For the text-containing cell, return its midpoint in [x, y] coordinate format. 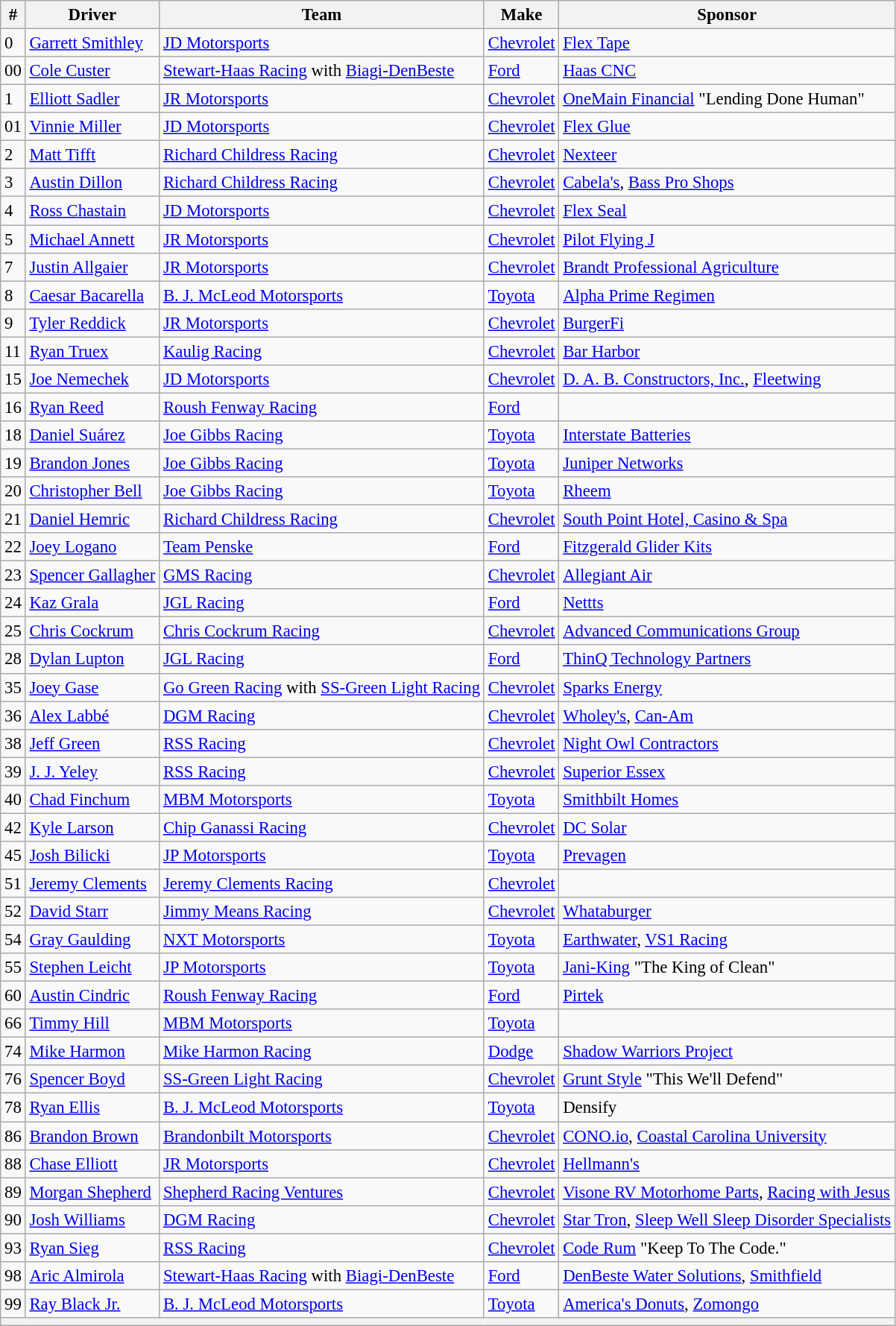
Caesar Bacarella [92, 295]
Alex Labbé [92, 716]
7 [13, 267]
89 [13, 1192]
4 [13, 211]
52 [13, 912]
Code Rum "Keep To The Code." [728, 1248]
0 [13, 43]
Matt Tifft [92, 155]
Spencer Boyd [92, 1080]
Bar Harbor [728, 351]
9 [13, 323]
18 [13, 435]
Kaz Grala [92, 603]
76 [13, 1080]
Pilot Flying J [728, 239]
Jeremy Clements [92, 883]
D. A. B. Constructors, Inc., Fleetwing [728, 379]
Brandon Brown [92, 1136]
Ryan Ellis [92, 1108]
Brandon Jones [92, 463]
America's Donuts, Zomongo [728, 1304]
20 [13, 491]
Kyle Larson [92, 827]
19 [13, 463]
Josh Bilicki [92, 856]
38 [13, 743]
1 [13, 99]
Brandt Professional Agriculture [728, 267]
Garrett Smithley [92, 43]
Jeremy Clements Racing [322, 883]
24 [13, 603]
Chase Elliott [92, 1164]
Whataburger [728, 912]
42 [13, 827]
Spencer Gallagher [92, 575]
Star Tron, Sleep Well Sleep Disorder Specialists [728, 1219]
93 [13, 1248]
Stephen Leicht [92, 967]
Morgan Shepherd [92, 1192]
Ryan Truex [92, 351]
NXT Motorsports [322, 940]
Ross Chastain [92, 211]
Grunt Style "This We'll Defend" [728, 1080]
Juniper Networks [728, 463]
Austin Dillon [92, 183]
22 [13, 547]
Team [322, 15]
Visone RV Motorhome Parts, Racing with Jesus [728, 1192]
Kaulig Racing [322, 351]
Cole Custer [92, 71]
Daniel Suárez [92, 435]
Jani-King "The King of Clean" [728, 967]
Chip Ganassi Racing [322, 827]
21 [13, 520]
Austin Cindric [92, 996]
Michael Annett [92, 239]
99 [13, 1304]
Haas CNC [728, 71]
54 [13, 940]
Daniel Hemric [92, 520]
Team Penske [322, 547]
Flex Glue [728, 127]
Sparks Energy [728, 687]
Chad Finchum [92, 800]
Joey Logano [92, 547]
Chris Cockrum Racing [322, 631]
SS-Green Light Racing [322, 1080]
Prevagen [728, 856]
90 [13, 1219]
David Starr [92, 912]
Rheem [728, 491]
Ryan Sieg [92, 1248]
Alpha Prime Regimen [728, 295]
28 [13, 660]
Flex Seal [728, 211]
5 [13, 239]
Superior Essex [728, 771]
11 [13, 351]
25 [13, 631]
98 [13, 1276]
8 [13, 295]
Vinnie Miller [92, 127]
66 [13, 1023]
OneMain Financial "Lending Done Human" [728, 99]
Driver [92, 15]
Timmy Hill [92, 1023]
Dodge [521, 1052]
Shadow Warriors Project [728, 1052]
60 [13, 996]
74 [13, 1052]
GMS Racing [322, 575]
45 [13, 856]
2 [13, 155]
Jimmy Means Racing [322, 912]
Nettts [728, 603]
Earthwater, VS1 Racing [728, 940]
Nexteer [728, 155]
Gray Gaulding [92, 940]
Joe Nemechek [92, 379]
South Point Hotel, Casino & Spa [728, 520]
Allegiant Air [728, 575]
Mike Harmon Racing [322, 1052]
Mike Harmon [92, 1052]
00 [13, 71]
01 [13, 127]
Jeff Green [92, 743]
ThinQ Technology Partners [728, 660]
Flex Tape [728, 43]
39 [13, 771]
55 [13, 967]
DC Solar [728, 827]
78 [13, 1108]
Joey Gase [92, 687]
Pirtek [728, 996]
Hellmann's [728, 1164]
# [13, 15]
Fitzgerald Glider Kits [728, 547]
Cabela's, Bass Pro Shops [728, 183]
J. J. Yeley [92, 771]
35 [13, 687]
16 [13, 407]
51 [13, 883]
Densify [728, 1108]
BurgerFi [728, 323]
86 [13, 1136]
Wholey's, Can-Am [728, 716]
Advanced Communications Group [728, 631]
Ryan Reed [92, 407]
Make [521, 15]
Chris Cockrum [92, 631]
CONO.io, Coastal Carolina University [728, 1136]
Interstate Batteries [728, 435]
23 [13, 575]
Christopher Bell [92, 491]
Aric Almirola [92, 1276]
15 [13, 379]
36 [13, 716]
Elliott Sadler [92, 99]
Night Owl Contractors [728, 743]
Justin Allgaier [92, 267]
Shepherd Racing Ventures [322, 1192]
Sponsor [728, 15]
Go Green Racing with SS-Green Light Racing [322, 687]
Smithbilt Homes [728, 800]
DenBeste Water Solutions, Smithfield [728, 1276]
Dylan Lupton [92, 660]
Tyler Reddick [92, 323]
3 [13, 183]
Ray Black Jr. [92, 1304]
Brandonbilt Motorsports [322, 1136]
Josh Williams [92, 1219]
88 [13, 1164]
40 [13, 800]
